Search for the cell housing the specified text and yield its [x, y] center coordinate. 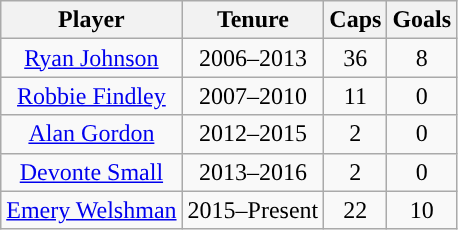
8 [422, 58]
2015–Present [253, 210]
11 [356, 96]
Devonte Small [92, 172]
Emery Welshman [92, 210]
Goals [422, 20]
Ryan Johnson [92, 58]
Robbie Findley [92, 96]
Caps [356, 20]
Alan Gordon [92, 134]
2012–2015 [253, 134]
Player [92, 20]
Tenure [253, 20]
22 [356, 210]
36 [356, 58]
2013–2016 [253, 172]
2006–2013 [253, 58]
10 [422, 210]
2007–2010 [253, 96]
